Scan for the cell matching the given text and deliver its (X, Y) coordinate at center. 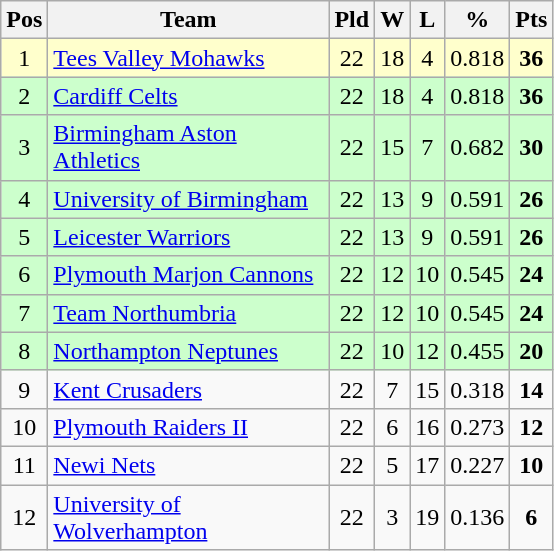
19 (428, 516)
2 (24, 96)
Birmingham Aston Athletics (188, 148)
Tees Valley Mohawks (188, 58)
0.227 (478, 465)
W (392, 20)
% (478, 20)
L (428, 20)
0.136 (478, 516)
0.273 (478, 427)
11 (24, 465)
Cardiff Celts (188, 96)
0.318 (478, 389)
8 (24, 351)
Team (188, 20)
17 (428, 465)
Northampton Neptunes (188, 351)
Team Northumbria (188, 313)
20 (532, 351)
0.455 (478, 351)
Plymouth Raiders II (188, 427)
Leicester Warriors (188, 237)
14 (532, 389)
University of Wolverhampton (188, 516)
1 (24, 58)
University of Birmingham (188, 199)
Pts (532, 20)
Pld (352, 20)
Pos (24, 20)
Newi Nets (188, 465)
Kent Crusaders (188, 389)
16 (428, 427)
30 (532, 148)
0.682 (478, 148)
Plymouth Marjon Cannons (188, 275)
